Search for the cell housing the specified text and yield its (x, y) center coordinate. 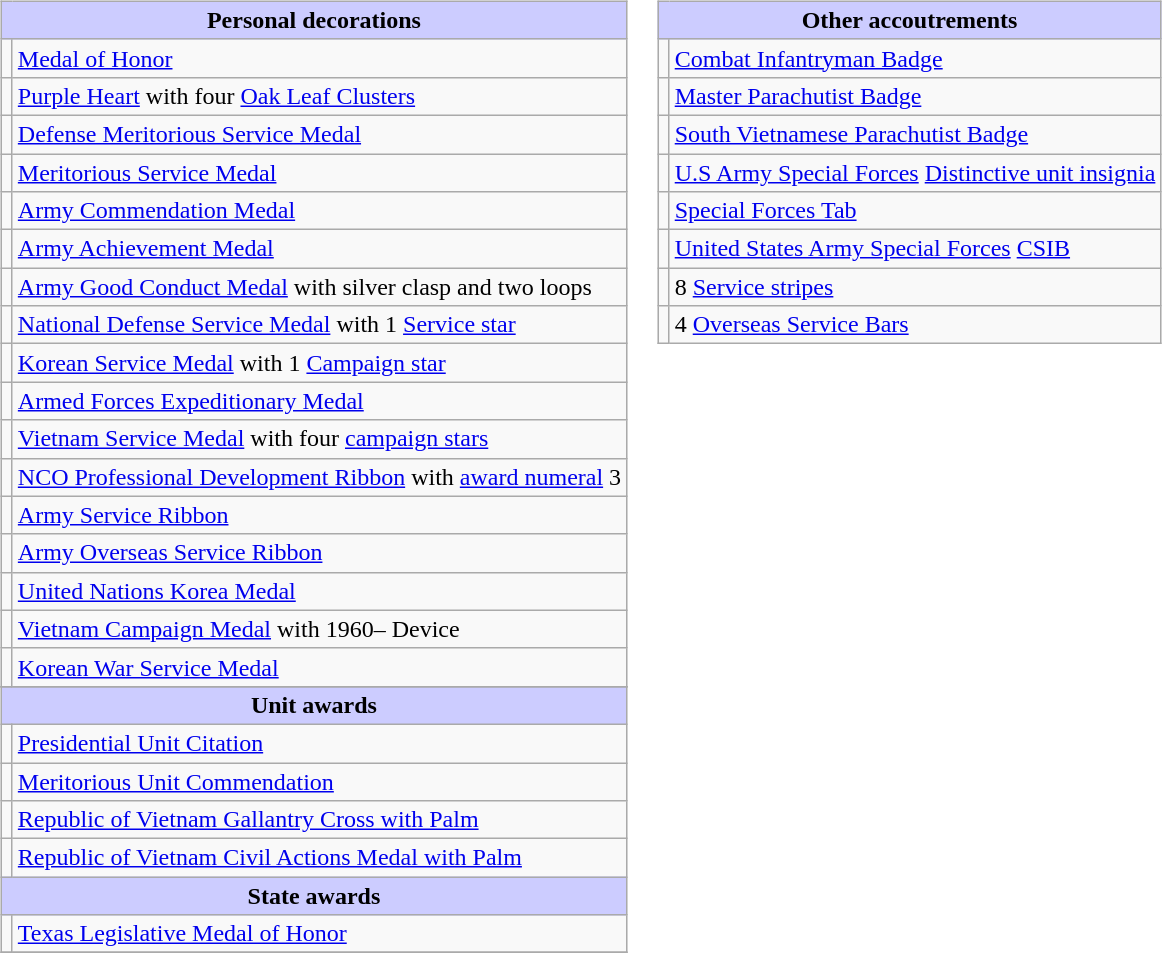
United States Army Special Forces CSIB (915, 249)
Meritorious Service Medal (319, 173)
Unit awards (314, 705)
National Defense Service Medal with 1 Service star (319, 325)
Vietnam Campaign Medal with 1960– Device (319, 629)
State awards (314, 896)
Korean Service Medal with 1 Campaign star (319, 363)
Master Parachutist Badge (915, 96)
Presidential Unit Citation (319, 743)
4 Overseas Service Bars (915, 325)
Army Commendation Medal (319, 211)
Personal decorations (314, 20)
Republic of Vietnam Gallantry Cross with Palm (319, 820)
Medal of Honor (319, 58)
South Vietnamese Parachutist Badge (915, 134)
NCO Professional Development Ribbon with award numeral 3 (319, 477)
United Nations Korea Medal (319, 591)
Meritorious Unit Commendation (319, 781)
Special Forces Tab (915, 211)
Army Good Conduct Medal with silver clasp and two loops (319, 287)
Army Overseas Service Ribbon (319, 553)
Defense Meritorious Service Medal (319, 134)
Korean War Service Medal (319, 667)
Republic of Vietnam Civil Actions Medal with Palm (319, 858)
Other accoutrements (910, 20)
U.S Army Special Forces Distinctive unit insignia (915, 173)
Army Achievement Medal (319, 249)
Purple Heart with four Oak Leaf Clusters (319, 96)
Vietnam Service Medal with four campaign stars (319, 439)
Armed Forces Expeditionary Medal (319, 401)
8 Service stripes (915, 287)
Army Service Ribbon (319, 515)
Combat Infantryman Badge (915, 58)
Texas Legislative Medal of Honor (319, 934)
